Output the [x, y] coordinate of the center of the cell containing the given text.  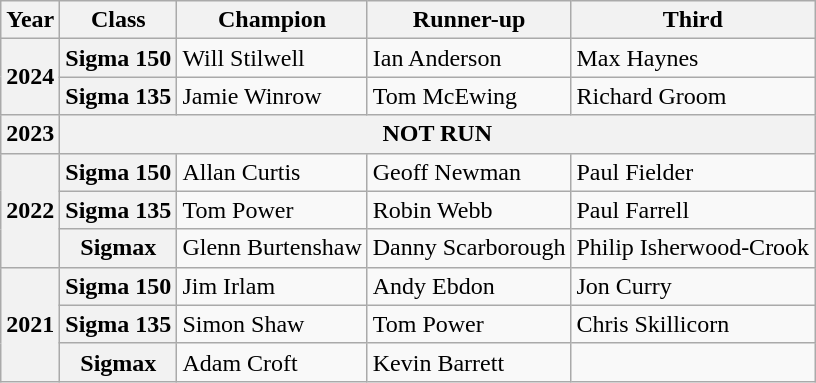
Will Stilwell [272, 58]
Jamie Winrow [272, 96]
Class [118, 20]
2022 [30, 210]
2021 [30, 324]
Philip Isherwood-Crook [693, 248]
Danny Scarborough [469, 248]
Runner-up [469, 20]
Ian Anderson [469, 58]
Paul Farrell [693, 210]
NOT RUN [438, 134]
Richard Groom [693, 96]
Paul Fielder [693, 172]
Glenn Burtenshaw [272, 248]
Year [30, 20]
Third [693, 20]
Kevin Barrett [469, 362]
Jon Curry [693, 286]
Chris Skillicorn [693, 324]
Andy Ebdon [469, 286]
Adam Croft [272, 362]
2024 [30, 77]
Max Haynes [693, 58]
Robin Webb [469, 210]
Jim Irlam [272, 286]
Geoff Newman [469, 172]
Tom McEwing [469, 96]
2023 [30, 134]
Allan Curtis [272, 172]
Champion [272, 20]
Simon Shaw [272, 324]
